Extract the (x, y) coordinate from the center of the cell holding the provided text.  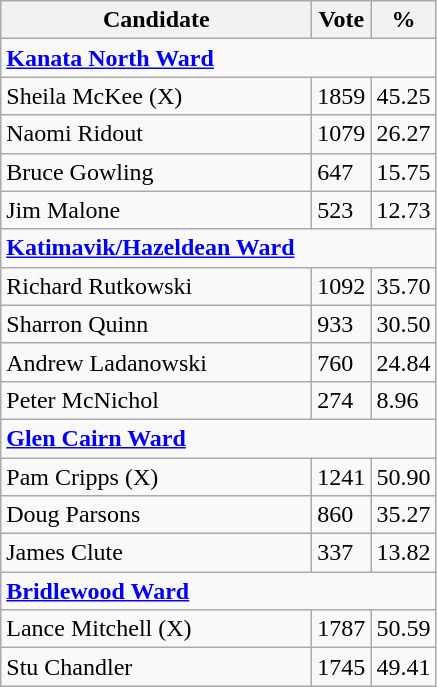
50.90 (404, 477)
Bridlewood Ward (218, 591)
12.73 (404, 210)
274 (342, 400)
35.27 (404, 515)
Kanata North Ward (218, 58)
Stu Chandler (156, 667)
13.82 (404, 553)
45.25 (404, 96)
8.96 (404, 400)
Vote (342, 20)
Richard Rutkowski (156, 286)
Katimavik/Hazeldean Ward (218, 248)
Pam Cripps (X) (156, 477)
James Clute (156, 553)
933 (342, 324)
1745 (342, 667)
Candidate (156, 20)
50.59 (404, 629)
Doug Parsons (156, 515)
647 (342, 172)
Andrew Ladanowski (156, 362)
24.84 (404, 362)
Bruce Gowling (156, 172)
30.50 (404, 324)
1079 (342, 134)
1859 (342, 96)
Sharron Quinn (156, 324)
337 (342, 553)
26.27 (404, 134)
Glen Cairn Ward (218, 438)
760 (342, 362)
Lance Mitchell (X) (156, 629)
Jim Malone (156, 210)
860 (342, 515)
1787 (342, 629)
Sheila McKee (X) (156, 96)
15.75 (404, 172)
1241 (342, 477)
35.70 (404, 286)
523 (342, 210)
1092 (342, 286)
Peter McNichol (156, 400)
% (404, 20)
49.41 (404, 667)
Naomi Ridout (156, 134)
